Identify which cell holds the provided text, then report its (X, Y) central coordinate. 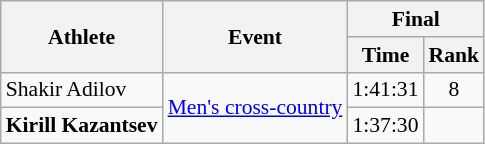
1:37:30 (385, 126)
8 (454, 90)
Time (385, 55)
Athlete (82, 36)
Men's cross-country (256, 108)
Rank (454, 55)
Event (256, 36)
Kirill Kazantsev (82, 126)
1:41:31 (385, 90)
Shakir Adilov (82, 90)
Final (416, 19)
